Return (X, Y) of the center of cell containing provided text 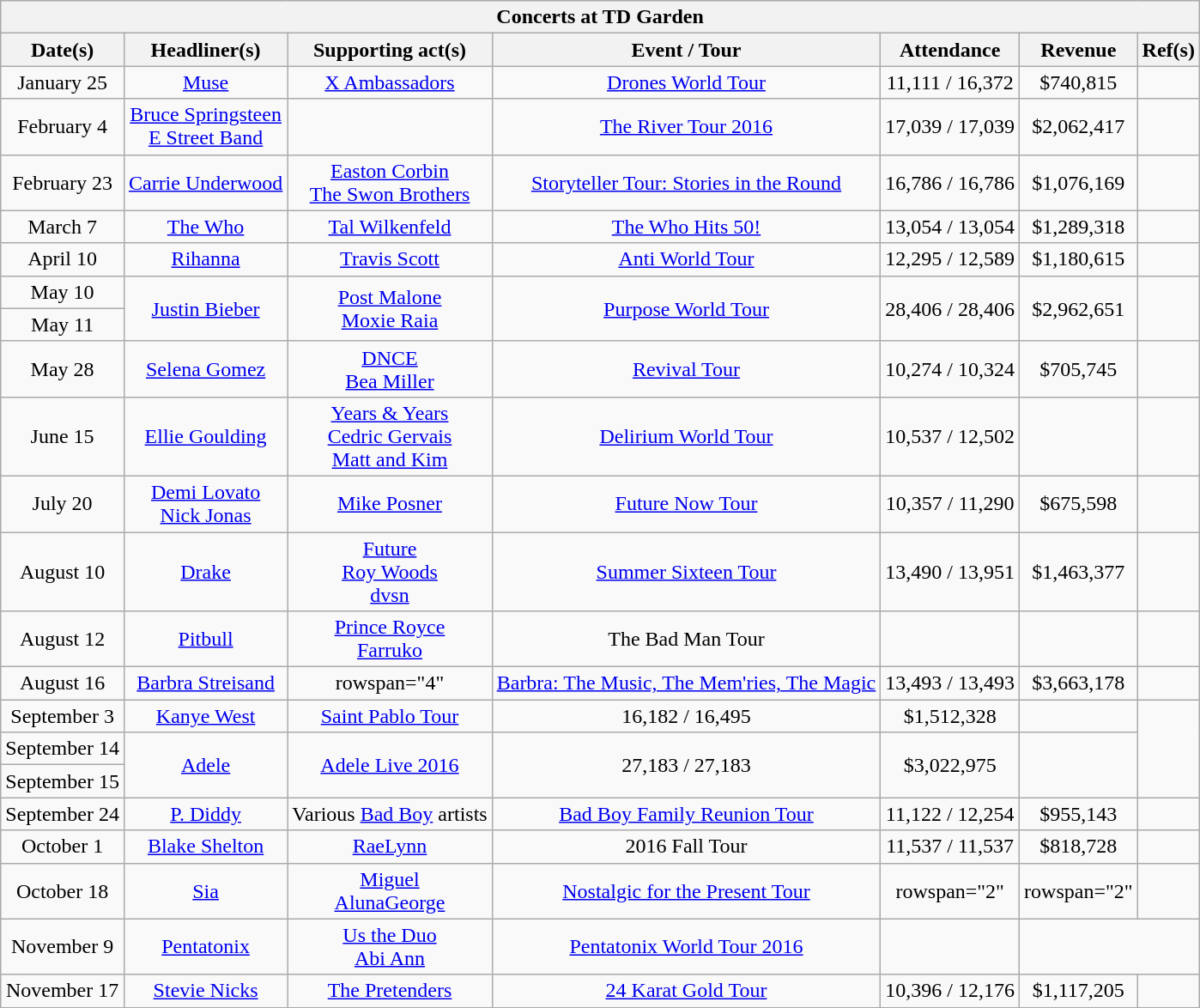
Prince RoyceFarruko (390, 639)
Pentatonix (205, 946)
Event / Tour (687, 50)
X Ambassadors (390, 82)
August 10 (63, 572)
$675,598 (1079, 503)
Concerts at TD Garden (601, 17)
11,111 / 16,372 (950, 82)
May 28 (63, 369)
Revival Tour (687, 369)
July 20 (63, 503)
Anti World Tour (687, 259)
Nostalgic for the Present Tour (687, 891)
Justin Bieber (205, 308)
$2,062,417 (1079, 127)
Selena Gomez (205, 369)
Us the DuoAbi Ann (390, 946)
MiguelAlunaGeorge (390, 891)
$818,728 (1079, 847)
$3,663,178 (1079, 683)
Purpose World Tour (687, 308)
February 4 (63, 127)
September 15 (63, 781)
$1,076,169 (1079, 182)
$705,745 (1079, 369)
11,122 / 12,254 (950, 814)
$955,143 (1079, 814)
rowspan="4" (390, 683)
Future Now Tour (687, 503)
September 3 (63, 716)
12,295 / 12,589 (950, 259)
24 Karat Gold Tour (687, 991)
The Bad Man Tour (687, 639)
Barbra: The Music, The Mem'ries, The Magic (687, 683)
Carrie Underwood (205, 182)
Saint Pablo Tour (390, 716)
Bruce SpringsteenE Street Band (205, 127)
Ellie Goulding (205, 436)
10,396 / 12,176 (950, 991)
The Pretenders (390, 991)
Various Bad Boy artists (390, 814)
September 14 (63, 749)
April 10 (63, 259)
16,182 / 16,495 (687, 716)
Storyteller Tour: Stories in the Round (687, 182)
Travis Scott (390, 259)
Mike Posner (390, 503)
May 10 (63, 292)
RaeLynn (390, 847)
$1,463,377 (1079, 572)
$2,962,651 (1079, 308)
13,490 / 13,951 (950, 572)
Easton CorbinThe Swon Brothers (390, 182)
Muse (205, 82)
Barbra Streisand (205, 683)
August 16 (63, 683)
Adele (205, 765)
13,054 / 13,054 (950, 227)
The River Tour 2016 (687, 127)
November 9 (63, 946)
Headliner(s) (205, 50)
Rihanna (205, 259)
Kanye West (205, 716)
10,537 / 12,502 (950, 436)
Pentatonix World Tour 2016 (687, 946)
Stevie Nicks (205, 991)
Drones World Tour (687, 82)
Date(s) (63, 50)
10,274 / 10,324 (950, 369)
Blake Shelton (205, 847)
$1,512,328 (950, 716)
Delirium World Tour (687, 436)
DNCEBea Miller (390, 369)
$1,289,318 (1079, 227)
$1,180,615 (1079, 259)
28,406 / 28,406 (950, 308)
13,493 / 13,493 (950, 683)
Pitbull (205, 639)
October 18 (63, 891)
$1,117,205 (1079, 991)
Drake (205, 572)
$3,022,975 (950, 765)
March 7 (63, 227)
Bad Boy Family Reunion Tour (687, 814)
January 25 (63, 82)
Attendance (950, 50)
11,537 / 11,537 (950, 847)
Post MaloneMoxie Raia (390, 308)
Summer Sixteen Tour (687, 572)
The Who Hits 50! (687, 227)
Years & YearsCedric GervaisMatt and Kim (390, 436)
16,786 / 16,786 (950, 182)
Sia (205, 891)
Demi LovatoNick Jonas (205, 503)
10,357 / 11,290 (950, 503)
November 17 (63, 991)
The Who (205, 227)
2016 Fall Tour (687, 847)
Supporting act(s) (390, 50)
Revenue (1079, 50)
October 1 (63, 847)
FutureRoy Woodsdvsn (390, 572)
27,183 / 27,183 (687, 765)
June 15 (63, 436)
P. Diddy (205, 814)
17,039 / 17,039 (950, 127)
Adele Live 2016 (390, 765)
February 23 (63, 182)
Ref(s) (1168, 50)
May 11 (63, 325)
September 24 (63, 814)
Tal Wilkenfeld (390, 227)
$740,815 (1079, 82)
August 12 (63, 639)
